Locate the cell with the specified text and output its [X, Y] center coordinate. 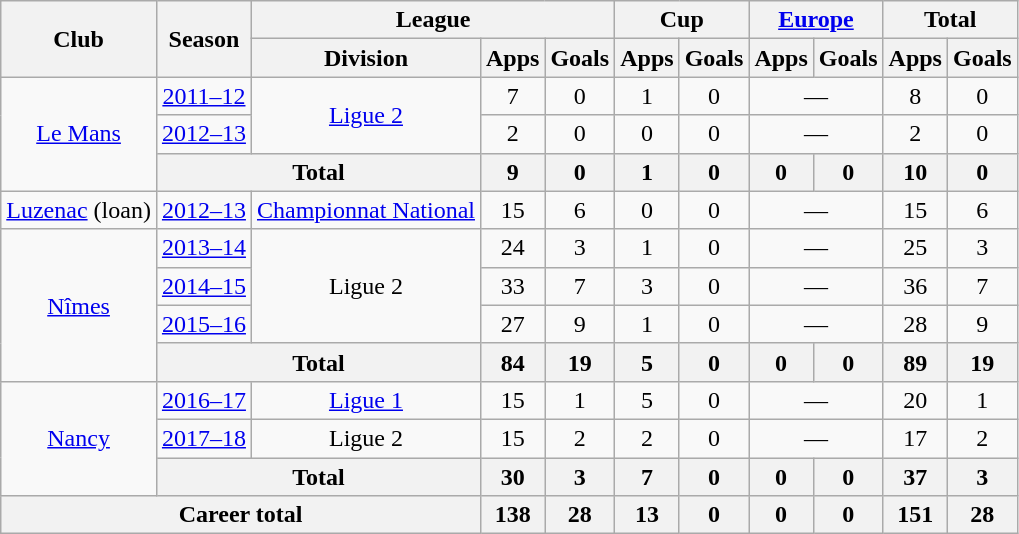
151 [915, 515]
Career total [241, 515]
Europe [816, 20]
13 [647, 515]
2014–15 [204, 286]
Nancy [79, 438]
33 [512, 286]
8 [915, 96]
Luzenac (loan) [79, 210]
20 [915, 400]
2011–12 [204, 96]
2017–18 [204, 438]
Le Mans [79, 134]
30 [512, 477]
Division [366, 58]
League [432, 20]
27 [512, 324]
10 [915, 172]
Season [204, 39]
17 [915, 438]
36 [915, 286]
37 [915, 477]
2015–16 [204, 324]
89 [915, 362]
Nîmes [79, 305]
Club [79, 39]
2013–14 [204, 248]
Championnat National [366, 210]
2016–17 [204, 400]
Cup [682, 20]
25 [915, 248]
Ligue 1 [366, 400]
24 [512, 248]
138 [512, 515]
84 [512, 362]
